Detect which cell encompasses the target text, then output its [X, Y] center coordinate. 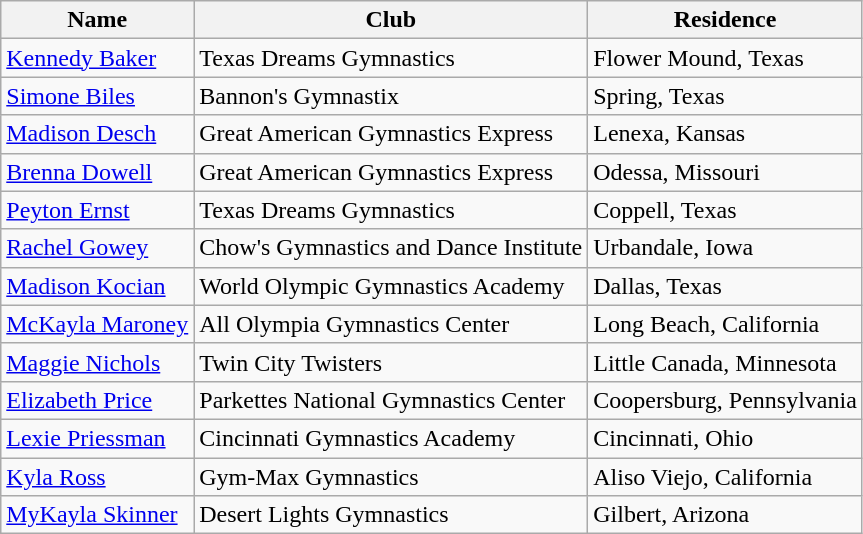
Gilbert, Arizona [726, 515]
Residence [726, 20]
Club [391, 20]
Kyla Ross [98, 477]
Madison Desch [98, 134]
Coopersburg, Pennsylvania [726, 400]
Name [98, 20]
Maggie Nichols [98, 362]
All Olympia Gymnastics Center [391, 324]
Parkettes National Gymnastics Center [391, 400]
Odessa, Missouri [726, 172]
Brenna Dowell [98, 172]
Chow's Gymnastics and Dance Institute [391, 248]
Cincinnati Gymnastics Academy [391, 438]
Gym-Max Gymnastics [391, 477]
Desert Lights Gymnastics [391, 515]
Madison Kocian [98, 286]
Peyton Ernst [98, 210]
McKayla Maroney [98, 324]
Flower Mound, Texas [726, 58]
Bannon's Gymnastix [391, 96]
Long Beach, California [726, 324]
Twin City Twisters [391, 362]
Simone Biles [98, 96]
MyKayla Skinner [98, 515]
Kennedy Baker [98, 58]
Rachel Gowey [98, 248]
Coppell, Texas [726, 210]
World Olympic Gymnastics Academy [391, 286]
Lenexa, Kansas [726, 134]
Little Canada, Minnesota [726, 362]
Lexie Priessman [98, 438]
Urbandale, Iowa [726, 248]
Cincinnati, Ohio [726, 438]
Dallas, Texas [726, 286]
Spring, Texas [726, 96]
Elizabeth Price [98, 400]
Aliso Viejo, California [726, 477]
